Determine the (x, y) coordinate at the center of the cell enclosing the given text.  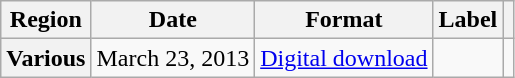
Digital download (344, 58)
Format (344, 20)
Label (468, 20)
March 23, 2013 (173, 58)
Various (46, 58)
Region (46, 20)
Date (173, 20)
